From the cell containing the given text, extract its center point as (X, Y) coordinate. 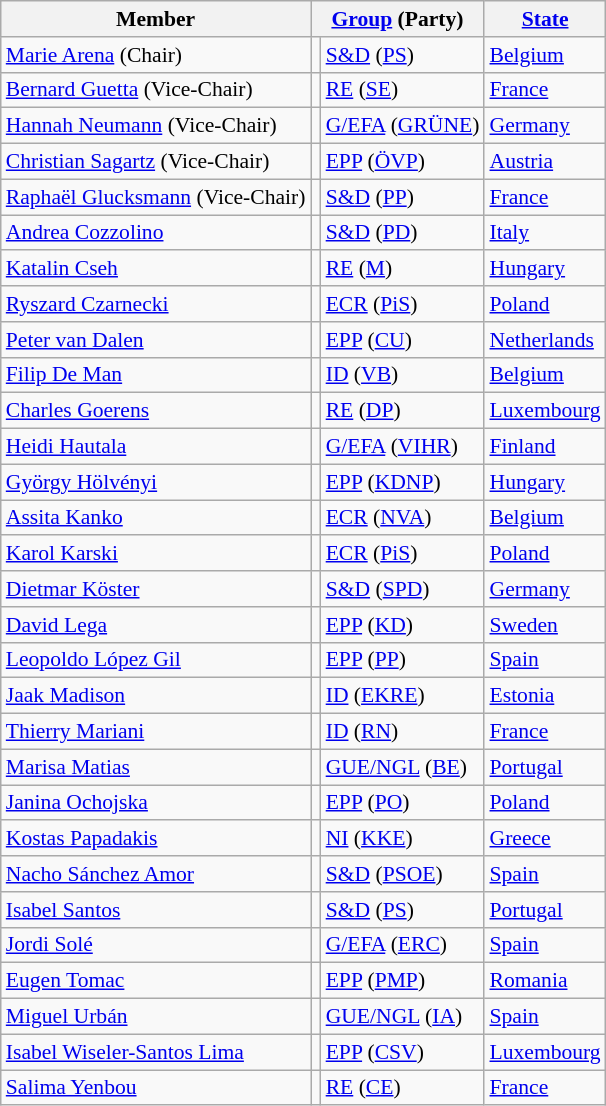
RE (DP) (403, 411)
Bernard Guetta (Vice-Chair) (156, 90)
Filip De Man (156, 375)
RE (SE) (403, 90)
Raphaël Glucksmann (Vice-Chair) (156, 197)
GUE/NGL (IA) (403, 1017)
Leopoldo López Gil (156, 660)
Charles Goerens (156, 411)
S&D (PP) (403, 197)
EPP (CU) (403, 340)
Isabel Wiseler-Santos Lima (156, 1052)
Greece (544, 839)
ID (EKRE) (403, 696)
Jaak Madison (156, 696)
S&D (PSOE) (403, 874)
David Lega (156, 625)
G/EFA (GRÜNE) (403, 126)
Group (Party) (397, 19)
Dietmar Köster (156, 589)
Marie Arena (Chair) (156, 55)
EPP (KDNP) (403, 482)
Karol Karski (156, 554)
Isabel Santos (156, 910)
G/EFA (VIHR) (403, 447)
Janina Ochojska (156, 803)
ECR (NVA) (403, 518)
RE (CE) (403, 1088)
Ryszard Czarnecki (156, 304)
Thierry Mariani (156, 732)
NI (KKE) (403, 839)
Austria (544, 162)
Miguel Urbán (156, 1017)
ID (VB) (403, 375)
Jordi Solé (156, 945)
EPP (PMP) (403, 981)
Christian Sagartz (Vice-Chair) (156, 162)
Peter van Dalen (156, 340)
Andrea Cozzolino (156, 233)
Sweden (544, 625)
EPP (ÖVP) (403, 162)
GUE/NGL (BE) (403, 767)
Hannah Neumann (Vice-Chair) (156, 126)
Netherlands (544, 340)
Romania (544, 981)
Member (156, 19)
S&D (SPD) (403, 589)
Kostas Papadakis (156, 839)
Eugen Tomac (156, 981)
EPP (PO) (403, 803)
State (544, 19)
Katalin Cseh (156, 269)
Assita Kanko (156, 518)
Heidi Hautala (156, 447)
Estonia (544, 696)
S&D (PD) (403, 233)
György Hölvényi (156, 482)
Marisa Matias (156, 767)
Finland (544, 447)
G/EFA (ERC) (403, 945)
Nacho Sánchez Amor (156, 874)
ID (RN) (403, 732)
EPP (PP) (403, 660)
Italy (544, 233)
RE (M) (403, 269)
EPP (KD) (403, 625)
EPP (CSV) (403, 1052)
Salima Yenbou (156, 1088)
